Determine the [X, Y] coordinate at the center of the cell enclosing the given text.  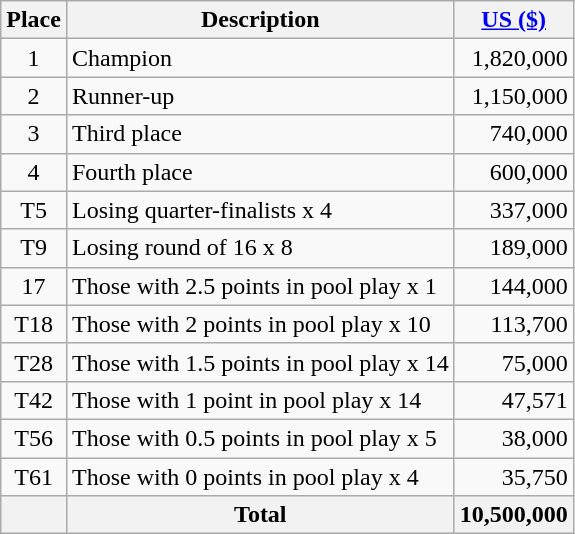
T5 [34, 210]
T61 [34, 477]
4 [34, 172]
144,000 [514, 286]
17 [34, 286]
Those with 0 points in pool play x 4 [260, 477]
Fourth place [260, 172]
T18 [34, 324]
T56 [34, 438]
Those with 0.5 points in pool play x 5 [260, 438]
337,000 [514, 210]
189,000 [514, 248]
Losing round of 16 x 8 [260, 248]
Place [34, 20]
T42 [34, 400]
113,700 [514, 324]
Runner-up [260, 96]
T28 [34, 362]
Third place [260, 134]
Those with 2 points in pool play x 10 [260, 324]
10,500,000 [514, 515]
Total [260, 515]
US ($) [514, 20]
Those with 1 point in pool play x 14 [260, 400]
47,571 [514, 400]
75,000 [514, 362]
Those with 2.5 points in pool play x 1 [260, 286]
1,150,000 [514, 96]
38,000 [514, 438]
1 [34, 58]
2 [34, 96]
Those with 1.5 points in pool play x 14 [260, 362]
600,000 [514, 172]
Champion [260, 58]
35,750 [514, 477]
T9 [34, 248]
1,820,000 [514, 58]
3 [34, 134]
Losing quarter-finalists x 4 [260, 210]
Description [260, 20]
740,000 [514, 134]
